Pinpoint the cell where the given text exists, returning its (X, Y) midpoint coordinate. 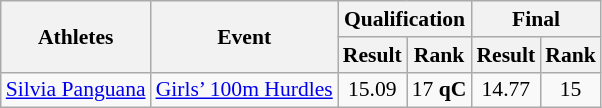
Qualification (405, 19)
14.77 (506, 90)
17 qC (440, 90)
Athletes (76, 36)
15 (570, 90)
Silvia Panguana (76, 90)
15.09 (372, 90)
Girls’ 100m Hurdles (244, 90)
Event (244, 36)
Final (536, 19)
